Extract the (X, Y) coordinate from the center of the cell holding the provided text.  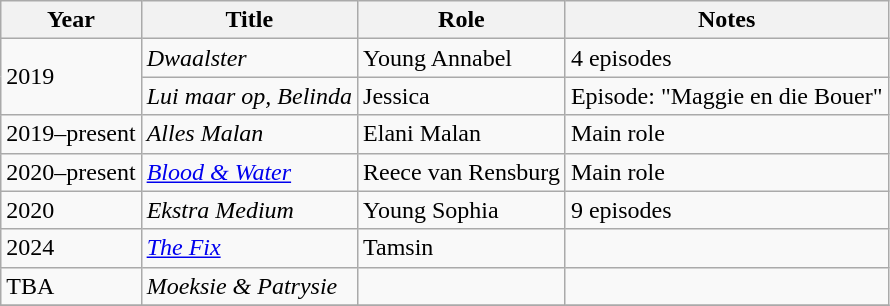
Dwaalster (249, 58)
Role (462, 20)
Episode: "Maggie en die Bouer" (726, 96)
9 episodes (726, 210)
2020 (71, 210)
4 episodes (726, 58)
Year (71, 20)
Alles Malan (249, 134)
Notes (726, 20)
Title (249, 20)
Young Annabel (462, 58)
2024 (71, 248)
2020–present (71, 172)
The Fix (249, 248)
Blood & Water (249, 172)
Moeksie & Patrysie (249, 286)
Reece van Rensburg (462, 172)
2019–present (71, 134)
TBA (71, 286)
Jessica (462, 96)
2019 (71, 77)
Tamsin (462, 248)
Elani Malan (462, 134)
Ekstra Medium (249, 210)
Lui maar op, Belinda (249, 96)
Young Sophia (462, 210)
